Output the (x, y) coordinate of the center of the cell containing the given text.  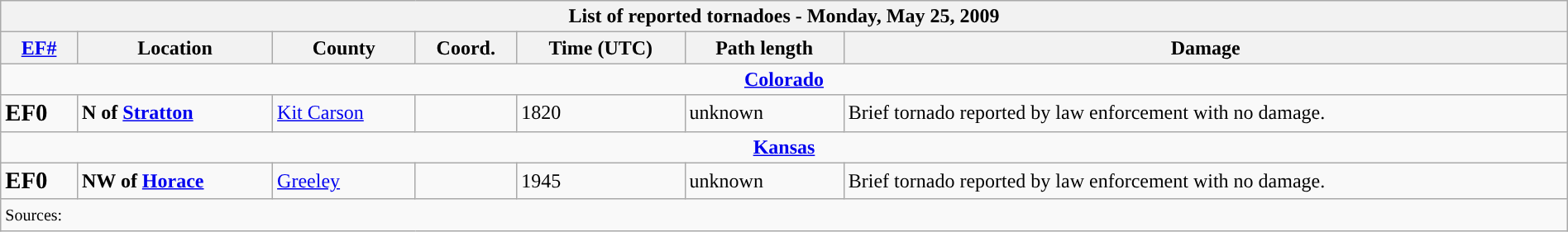
Coord. (466, 48)
Sources: (784, 215)
County (344, 48)
1945 (600, 181)
Location (174, 48)
List of reported tornadoes - Monday, May 25, 2009 (784, 17)
Damage (1206, 48)
Time (UTC) (600, 48)
Greeley (344, 181)
EF# (40, 48)
N of Stratton (174, 113)
NW of Horace (174, 181)
Kit Carson (344, 113)
Colorado (784, 79)
Path length (764, 48)
Kansas (784, 147)
1820 (600, 113)
